Locate the cell with the specified text and output its (x, y) center coordinate. 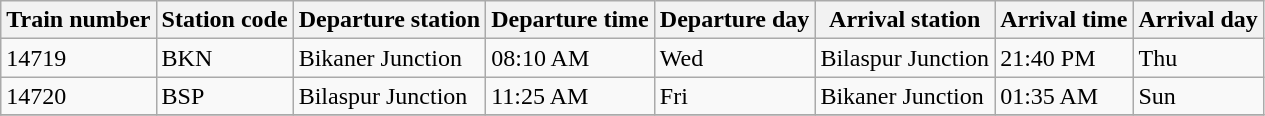
Station code (224, 20)
08:10 AM (570, 58)
Sun (1198, 96)
BSP (224, 96)
14720 (78, 96)
Arrival time (1064, 20)
01:35 AM (1064, 96)
Fri (734, 96)
11:25 AM (570, 96)
Departure day (734, 20)
Wed (734, 58)
21:40 PM (1064, 58)
Thu (1198, 58)
Departure time (570, 20)
Departure station (390, 20)
14719 (78, 58)
Arrival day (1198, 20)
Train number (78, 20)
BKN (224, 58)
Arrival station (905, 20)
